For the text-containing cell, return its midpoint in (X, Y) coordinate format. 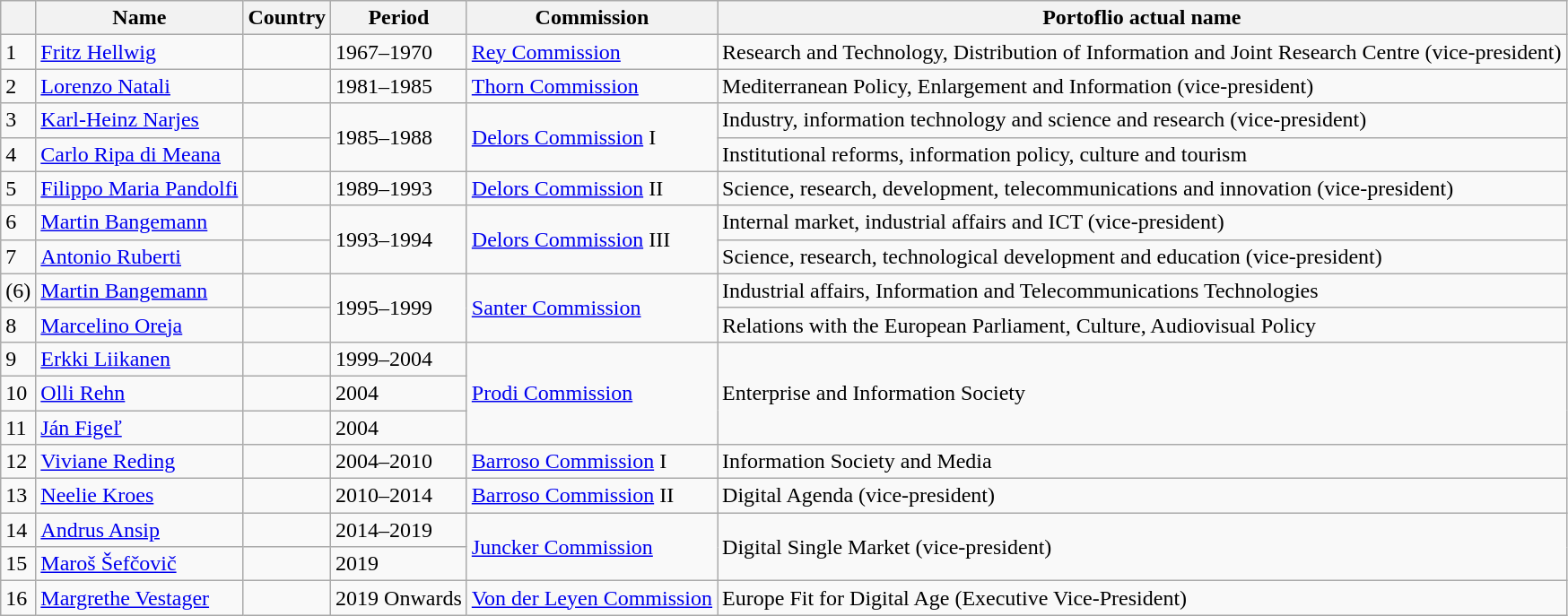
Carlo Ripa di Meana (140, 154)
8 (18, 325)
1967–1970 (399, 52)
13 (18, 496)
Andrus Ansip (140, 530)
15 (18, 564)
1985–1988 (399, 137)
10 (18, 393)
Digital Agenda (vice-president) (1142, 496)
Barroso Commission II (592, 496)
Relations with the European Parliament, Culture, Audiovisual Policy (1142, 325)
Science, research, development, telecommunications and innovation (vice-president) (1142, 188)
Name (140, 18)
1993–1994 (399, 239)
2019 (399, 564)
(6) (18, 291)
Prodi Commission (592, 393)
6 (18, 222)
Internal market, industrial affairs and ICT (vice-president) (1142, 222)
Margrethe Vestager (140, 598)
Juncker Commission (592, 547)
Country (287, 18)
Antonio Ruberti (140, 256)
5 (18, 188)
4 (18, 154)
Von der Leyen Commission (592, 598)
Maroš Šefčovič (140, 564)
Marcelino Oreja (140, 325)
Information Society and Media (1142, 462)
3 (18, 120)
2010–2014 (399, 496)
Period (399, 18)
Ján Figeľ (140, 428)
9 (18, 359)
Commission (592, 18)
Fritz Hellwig (140, 52)
Delors Commission III (592, 239)
Delors Commission I (592, 137)
Rey Commission (592, 52)
Viviane Reding (140, 462)
1989–1993 (399, 188)
Lorenzo Natali (140, 86)
Mediterranean Policy, Enlargement and Information (vice-president) (1142, 86)
Barroso Commission I (592, 462)
7 (18, 256)
1981–1985 (399, 86)
2 (18, 86)
16 (18, 598)
1999–2004 (399, 359)
2019 Onwards (399, 598)
Enterprise and Information Society (1142, 393)
11 (18, 428)
12 (18, 462)
Santer Commission (592, 308)
Portoflio actual name (1142, 18)
Digital Single Market (vice-president) (1142, 547)
Science, research, technological development and education (vice-president) (1142, 256)
1 (18, 52)
14 (18, 530)
Research and Technology, Distribution of Information and Joint Research Centre (vice-president) (1142, 52)
2014–2019 (399, 530)
1995–1999 (399, 308)
Filippo Maria Pandolfi (140, 188)
Industrial affairs, Information and Telecommunications Technologies (1142, 291)
Karl-Heinz Narjes (140, 120)
Thorn Commission (592, 86)
Europe Fit for Digital Age (Executive Vice-President) (1142, 598)
Institutional reforms, information policy, culture and tourism (1142, 154)
Delors Commission II (592, 188)
2004–2010 (399, 462)
Industry, information technology and science and research (vice-president) (1142, 120)
Neelie Kroes (140, 496)
Erkki Liikanen (140, 359)
Olli Rehn (140, 393)
